Identify which cell holds the provided text, then report its (x, y) central coordinate. 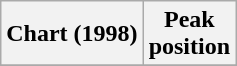
Peakposition (189, 34)
Chart (1998) (72, 34)
